Return the (x, y) coordinate for the center point of the cell that contains the specified text.  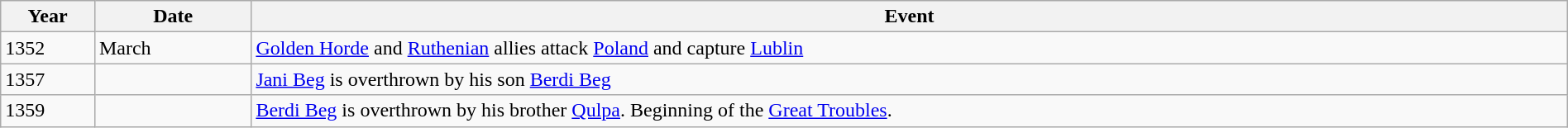
1359 (48, 111)
Event (910, 17)
Date (172, 17)
1352 (48, 48)
March (172, 48)
Year (48, 17)
Jani Beg is overthrown by his son Berdi Beg (910, 79)
1357 (48, 79)
Golden Horde and Ruthenian allies attack Poland and capture Lublin (910, 48)
Berdi Beg is overthrown by his brother Qulpa. Beginning of the Great Troubles. (910, 111)
